Provide the (x, y) coordinate of the cell's center where the given text is located.  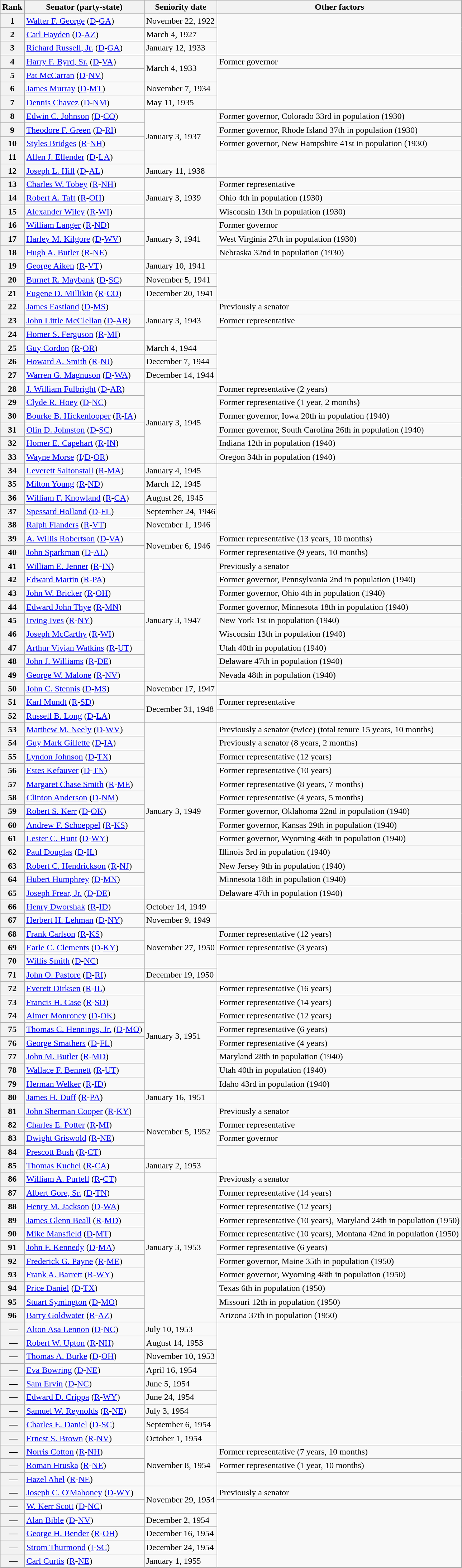
Former representative (7 years, 10 months) (339, 1452)
Spessard Holland (D-FL) (84, 511)
Idaho 43rd in population (1940) (339, 1084)
August 14, 1953 (181, 1343)
November 27, 1950 (181, 947)
19 (12, 266)
96 (12, 1316)
November 6, 1946 (181, 545)
Edwin C. Johnson (D-CO) (84, 116)
Previously a senator (twice) (total tenure 15 years, 10 months) (339, 729)
25 (12, 348)
Texas 6th in population (1950) (339, 1288)
37 (12, 511)
William Langer (R-ND) (84, 225)
January 3, 1951 (181, 1036)
November 5, 1952 (181, 1132)
Joseph Frear, Jr. (D-DE) (84, 893)
Thomas A. Burke (D-OH) (84, 1356)
9 (12, 130)
January 3, 1941 (181, 239)
3 (12, 48)
41 (12, 566)
Barry Goldwater (R-AZ) (84, 1316)
Former representative (1 year, 2 months) (339, 402)
Former governor, Colorado 33rd in population (1930) (339, 116)
Missouri 12th in population (1950) (339, 1302)
John O. Pastore (D-RI) (84, 975)
27 (12, 375)
Theodore F. Green (D-RI) (84, 130)
10 (12, 143)
Indiana 12th in population (1940) (339, 443)
Henry M. Jackson (D-WA) (84, 1206)
70 (12, 961)
Seniority date (181, 7)
Burnet R. Maybank (D-SC) (84, 280)
Former representative (10 years), Montana 42nd in population (1950) (339, 1234)
62 (12, 852)
January 3, 1949 (181, 811)
William E. Jenner (R-IN) (84, 566)
67 (12, 920)
Dennis Chavez (D-NM) (84, 102)
Frank A. Barrett (R-WY) (84, 1275)
Former representative (13 years, 10 months) (339, 539)
Charles E. Potter (R-MI) (84, 1125)
January 3, 1937 (181, 136)
Irving Ives (R-NY) (84, 621)
Norris Cotton (R-NH) (84, 1452)
65 (12, 893)
Illinois 3rd in population (1940) (339, 852)
Eugene D. Millikin (R-CO) (84, 293)
Mike Mansfield (D-MT) (84, 1234)
86 (12, 1179)
November 7, 1934 (181, 89)
November 8, 1954 (181, 1465)
Almer Monroney (D-OK) (84, 1015)
Earle C. Clements (D-KY) (84, 947)
John Little McClellan (D-AR) (84, 320)
November 17, 1947 (181, 689)
January 1, 1955 (181, 1561)
Nevada 48th in population (1940) (339, 675)
11 (12, 157)
Former governor, Maine 35th in population (1950) (339, 1261)
John J. Williams (R-DE) (84, 661)
Ralph Flanders (R-VT) (84, 525)
George Aiken (R-VT) (84, 266)
Harry F. Byrd, Sr. (D-VA) (84, 62)
West Virginia 27th in population (1930) (339, 239)
Sam Ervin (D-NC) (84, 1384)
James H. Duff (R-PA) (84, 1097)
Bourke B. Hickenlooper (R-IA) (84, 416)
31 (12, 430)
83 (12, 1138)
89 (12, 1220)
60 (12, 825)
Former representative (8 years, 7 months) (339, 784)
73 (12, 1002)
Former representative (16 years) (339, 988)
Alexander Wiley (R-WI) (84, 212)
Clinton Anderson (D-NM) (84, 797)
October 1, 1954 (181, 1438)
18 (12, 252)
John M. Butler (R-MD) (84, 1057)
Francis H. Case (R-SD) (84, 1002)
34 (12, 471)
7 (12, 102)
January 3, 1939 (181, 198)
77 (12, 1057)
Strom Thurmond (I-SC) (84, 1547)
Samuel W. Reynolds (R-NE) (84, 1411)
January 3, 1943 (181, 320)
44 (12, 607)
Harley M. Kilgore (D-WV) (84, 239)
Former governor, New Hampshire 41st in population (1930) (339, 143)
64 (12, 879)
24 (12, 334)
July 3, 1954 (181, 1411)
14 (12, 198)
23 (12, 320)
December 7, 1944 (181, 361)
66 (12, 907)
55 (12, 757)
September 6, 1954 (181, 1424)
29 (12, 402)
Herbert H. Lehman (D-NY) (84, 920)
Estes Kefauver (D-TN) (84, 770)
Joseph L. Hill (D-AL) (84, 171)
Howard A. Smith (R-NJ) (84, 361)
Margaret Chase Smith (R-ME) (84, 784)
Matthew M. Neely (D-WV) (84, 729)
Former governor, Pennsylvania 2nd in population (1940) (339, 579)
75 (12, 1029)
Roman Hruska (R-NE) (84, 1465)
Former representative (3 years) (339, 947)
Edward D. Crippa (R-WY) (84, 1397)
Guy Cordon (R-OR) (84, 348)
George W. Malone (R-NV) (84, 675)
Paul Douglas (D-IL) (84, 852)
December 31, 1948 (181, 709)
Alton Asa Lennon (D-NC) (84, 1329)
28 (12, 389)
Alan Bible (D-NV) (84, 1520)
78 (12, 1070)
Everett Dirksen (R-IL) (84, 988)
Thomas C. Hennings, Jr. (D-MO) (84, 1029)
2 (12, 34)
New Jersey 9th in population (1940) (339, 866)
Homer E. Capehart (R-IN) (84, 443)
Former governor, South Carolina 26th in population (1940) (339, 430)
Henry Dworshak (R-ID) (84, 907)
51 (12, 702)
John F. Kennedy (D-MA) (84, 1247)
June 5, 1954 (181, 1384)
38 (12, 525)
Milton Young (R-ND) (84, 484)
Warren G. Magnuson (D-WA) (84, 375)
12 (12, 171)
Ohio 4th in population (1930) (339, 198)
Former representative (1 year, 10 months) (339, 1465)
Homer S. Ferguson (R-MI) (84, 334)
Senator (party-state) (84, 7)
Robert A. Taft (R-OH) (84, 198)
47 (12, 648)
Former governor, Wyoming 46th in population (1940) (339, 839)
Pat McCarran (D-NV) (84, 75)
45 (12, 621)
76 (12, 1043)
93 (12, 1275)
Maryland 28th in population (1940) (339, 1057)
Previously a senator (8 years, 2 months) (339, 743)
June 24, 1954 (181, 1397)
January 3, 1945 (181, 423)
Minnesota 18th in population (1940) (339, 879)
George H. Bender (R-OH) (84, 1534)
January 2, 1953 (181, 1166)
53 (12, 729)
W. Kerr Scott (D-NC) (84, 1506)
Robert C. Hendrickson (R-NJ) (84, 866)
William F. Knowland (R-CA) (84, 498)
1 (12, 21)
Former representative (4 years, 5 months) (339, 797)
August 26, 1945 (181, 498)
84 (12, 1152)
32 (12, 443)
November 5, 1941 (181, 280)
69 (12, 947)
January 12, 1933 (181, 48)
91 (12, 1247)
39 (12, 539)
20 (12, 280)
Wisconsin 13th in population (1930) (339, 212)
John C. Stennis (D-MS) (84, 689)
Walter F. George (D-GA) (84, 21)
Arizona 37th in population (1950) (339, 1316)
J. William Fulbright (D-AR) (84, 389)
March 4, 1927 (181, 34)
September 24, 1946 (181, 511)
May 11, 1935 (181, 102)
Former representative (10 years) (339, 770)
January 4, 1945 (181, 471)
Karl Mundt (R-SD) (84, 702)
21 (12, 293)
James Murray (D-MT) (84, 89)
March 4, 1933 (181, 68)
48 (12, 661)
81 (12, 1111)
50 (12, 689)
Clyde R. Hoey (D-NC) (84, 402)
A. Willis Robertson (D-VA) (84, 539)
December 19, 1950 (181, 975)
Former governor, Rhode Island 37th in population (1930) (339, 130)
July 10, 1953 (181, 1329)
26 (12, 361)
13 (12, 184)
Price Daniel (D-TX) (84, 1288)
5 (12, 75)
87 (12, 1193)
Joseph McCarthy (R-WI) (84, 634)
68 (12, 934)
Edward Martin (R-PA) (84, 579)
October 14, 1949 (181, 907)
35 (12, 484)
94 (12, 1288)
James Eastland (D-MS) (84, 307)
Albert Gore, Sr. (D-TN) (84, 1193)
Robert S. Kerr (D-OK) (84, 811)
Carl Curtis (R-NE) (84, 1561)
January 16, 1951 (181, 1097)
Hazel Abel (R-NE) (84, 1479)
James Glenn Beall (R-MD) (84, 1220)
Guy Mark Gillette (D-IA) (84, 743)
Carl Hayden (D-AZ) (84, 34)
Stuart Symington (D-MO) (84, 1302)
46 (12, 634)
Leverett Saltonstall (R-MA) (84, 471)
Nebraska 32nd in population (1930) (339, 252)
90 (12, 1234)
Former representative (9 years, 10 months) (339, 552)
Eva Bowring (D-NE) (84, 1370)
Former representative (10 years), Maryland 24th in population (1950) (339, 1220)
December 16, 1954 (181, 1534)
Styles Bridges (R-NH) (84, 143)
59 (12, 811)
Other factors (339, 7)
January 10, 1941 (181, 266)
Allen J. Ellender (D-LA) (84, 157)
22 (12, 307)
Richard Russell, Jr. (D-GA) (84, 48)
Former governor, Oklahoma 22nd in population (1940) (339, 811)
92 (12, 1261)
Russell B. Long (D-LA) (84, 716)
8 (12, 116)
16 (12, 225)
Ernest S. Brown (R-NV) (84, 1438)
4 (12, 62)
Olin D. Johnston (D-SC) (84, 430)
William A. Purtell (R-CT) (84, 1179)
November 10, 1953 (181, 1356)
George Smathers (D-FL) (84, 1043)
15 (12, 212)
Arthur Vivian Watkins (R-UT) (84, 648)
Former governor, Kansas 29th in population (1940) (339, 825)
Frank Carlson (R-KS) (84, 934)
March 4, 1944 (181, 348)
Edward John Thye (R-MN) (84, 607)
Charles W. Tobey (R-NH) (84, 184)
33 (12, 457)
Joseph C. O'Mahoney (D-WY) (84, 1493)
57 (12, 784)
John W. Bricker (R-OH) (84, 593)
42 (12, 579)
Willis Smith (D-NC) (84, 961)
Herman Welker (R-ID) (84, 1084)
71 (12, 975)
6 (12, 89)
Andrew F. Schoeppel (R-KS) (84, 825)
March 12, 1945 (181, 484)
Hugh A. Butler (R-NE) (84, 252)
Former representative (2 years) (339, 389)
58 (12, 797)
Rank (12, 7)
52 (12, 716)
April 16, 1954 (181, 1370)
43 (12, 593)
74 (12, 1015)
Thomas Kuchel (R-CA) (84, 1166)
November 22, 1922 (181, 21)
Former governor, Iowa 20th in population (1940) (339, 416)
49 (12, 675)
80 (12, 1097)
Frederick G. Payne (R-ME) (84, 1261)
82 (12, 1125)
Lyndon Johnson (D-TX) (84, 757)
56 (12, 770)
88 (12, 1206)
January 3, 1947 (181, 620)
85 (12, 1166)
36 (12, 498)
January 3, 1953 (181, 1248)
Prescott Bush (R-CT) (84, 1152)
Charles E. Daniel (D-SC) (84, 1424)
December 2, 1954 (181, 1520)
54 (12, 743)
December 24, 1954 (181, 1547)
Robert W. Upton (R-NH) (84, 1343)
December 20, 1941 (181, 293)
61 (12, 839)
63 (12, 866)
Lester C. Hunt (D-WY) (84, 839)
Former representative (4 years) (339, 1043)
95 (12, 1302)
Wallace F. Bennett (R-UT) (84, 1070)
New York 1st in population (1940) (339, 621)
John Sherman Cooper (R-KY) (84, 1111)
Former governor, Wyoming 48th in population (1950) (339, 1275)
72 (12, 988)
Dwight Griswold (R-NE) (84, 1138)
17 (12, 239)
Wisconsin 13th in population (1940) (339, 634)
Former governor, Minnesota 18th in population (1940) (339, 607)
Wayne Morse (I/D-OR) (84, 457)
November 9, 1949 (181, 920)
Former governor, Ohio 4th in population (1940) (339, 593)
79 (12, 1084)
Hubert Humphrey (D-MN) (84, 879)
Oregon 34th in population (1940) (339, 457)
30 (12, 416)
November 1, 1946 (181, 525)
John Sparkman (D-AL) (84, 552)
40 (12, 552)
December 14, 1944 (181, 375)
January 11, 1938 (181, 171)
November 29, 1954 (181, 1500)
